Return [X, Y] of the center of cell containing provided text 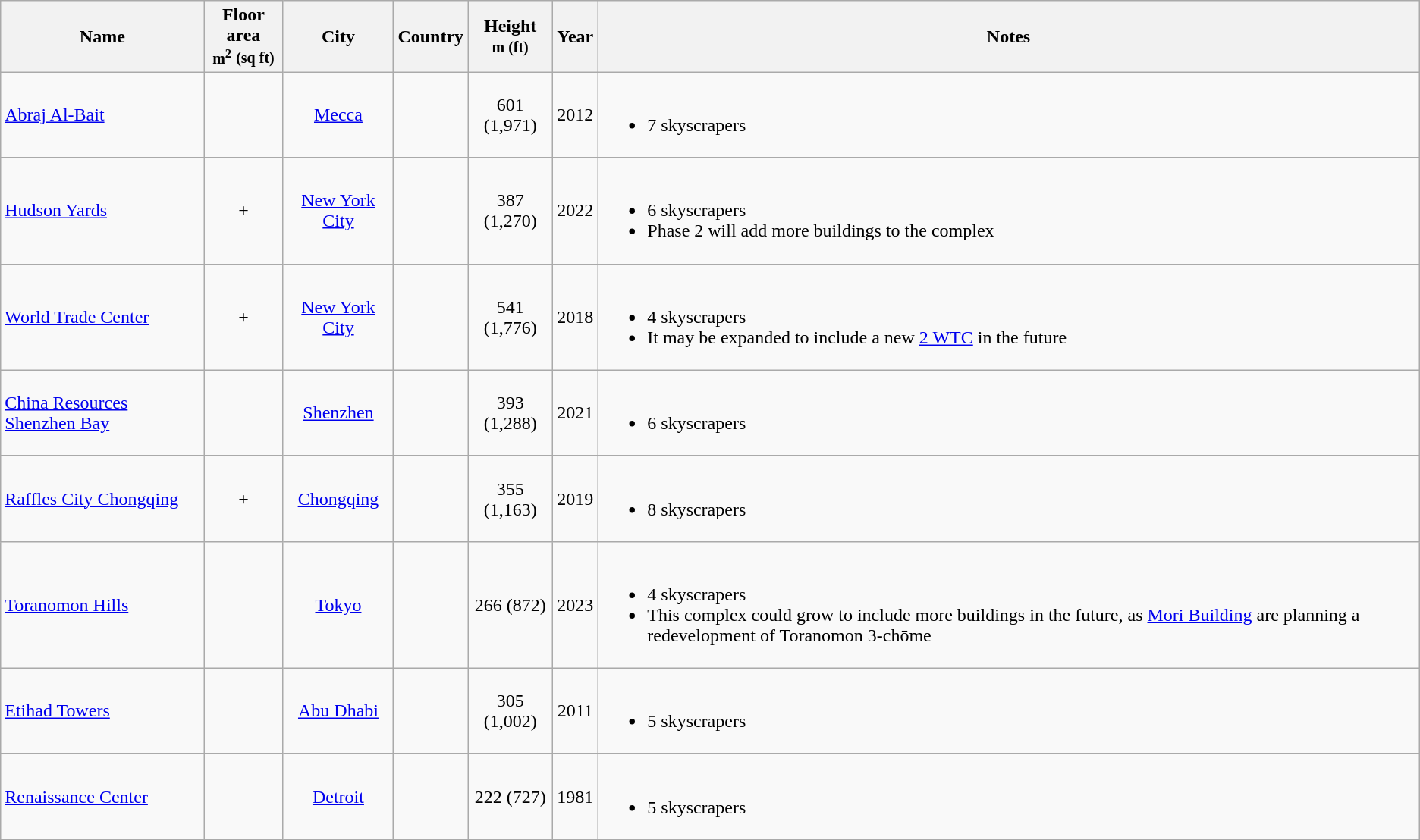
1981 [575, 796]
393 (1,288) [511, 412]
2012 [575, 115]
Chongqing [338, 499]
Country [431, 36]
City [338, 36]
Hudson Yards [102, 211]
601 (1,971) [511, 115]
2018 [575, 317]
2011 [575, 711]
Name [102, 36]
6 skyscrapers [1009, 412]
4 skyscrapersThis complex could grow to include more buildings in the future, as Mori Building are planning a redevelopment of Toranomon 3-chōme [1009, 605]
Renaissance Center [102, 796]
World Trade Center [102, 317]
Detroit [338, 796]
2019 [575, 499]
Floor aream2 (sq ft) [243, 36]
2021 [575, 412]
266 (872) [511, 605]
8 skyscrapers [1009, 499]
Notes [1009, 36]
Shenzhen [338, 412]
Toranomon Hills [102, 605]
Abraj Al-Bait [102, 115]
Raffles City Chongqing [102, 499]
355 (1,163) [511, 499]
305 (1,002) [511, 711]
541 (1,776) [511, 317]
7 skyscrapers [1009, 115]
4 skyscrapersIt may be expanded to include a new 2 WTC in the future [1009, 317]
Tokyo [338, 605]
2022 [575, 211]
Mecca [338, 115]
Abu Dhabi [338, 711]
387 (1,270) [511, 211]
China Resources Shenzhen Bay [102, 412]
222 (727) [511, 796]
2023 [575, 605]
Heightm (ft) [511, 36]
6 skyscrapersPhase 2 will add more buildings to the complex [1009, 211]
Year [575, 36]
Etihad Towers [102, 711]
